Return (x, y) of the center of cell containing provided text 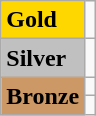
Gold (43, 20)
Bronze (43, 96)
Silver (43, 58)
